Detect which cell encompasses the target text, then output its (x, y) center coordinate. 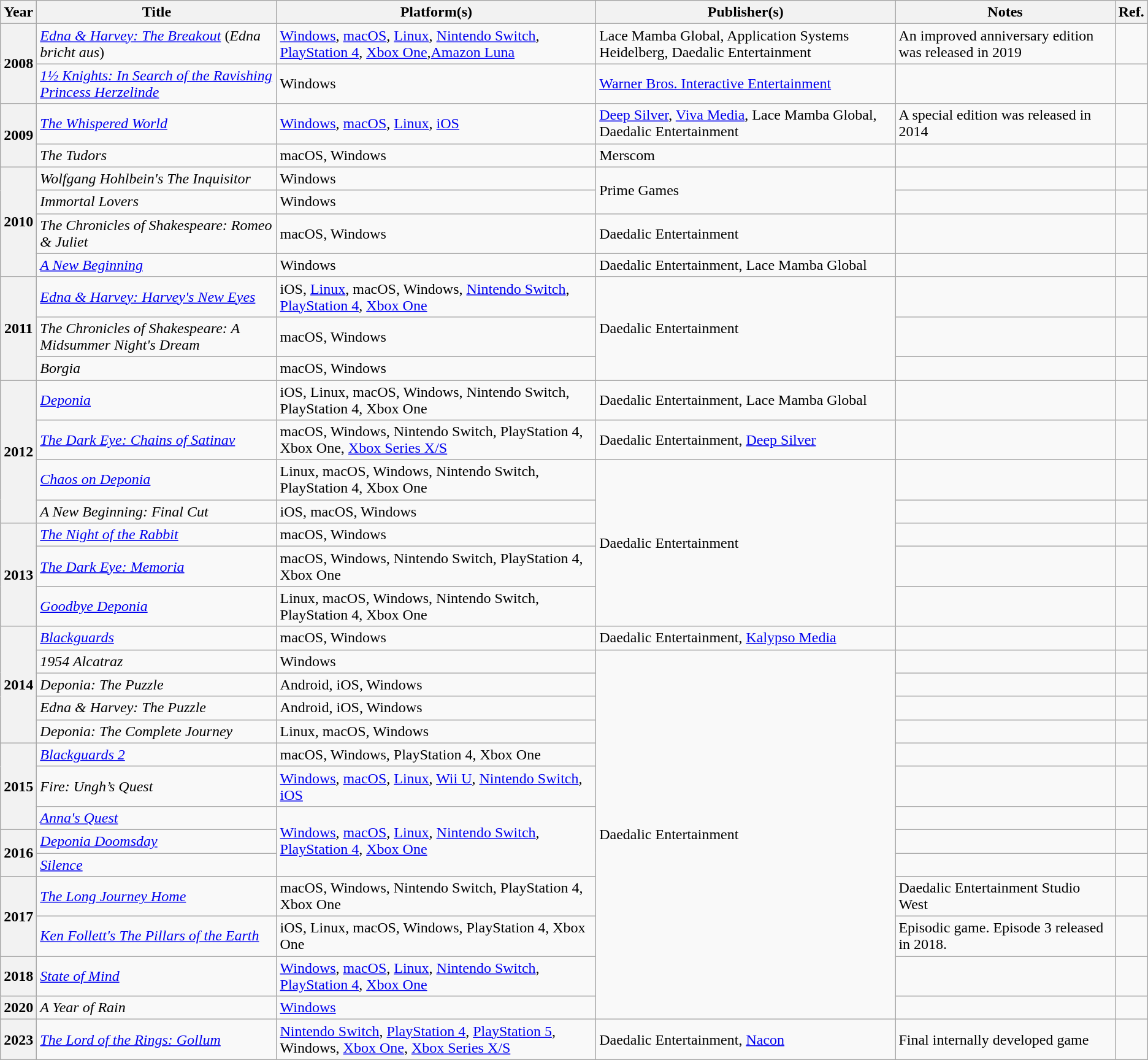
Lace Mamba Global, Application Systems Heidelberg, Daedalic Entertainment (746, 44)
Windows, macOS, Linux, Nintendo Switch, PlayStation 4, Xbox One,Amazon Luna (437, 44)
Daedalic Entertainment Studio West (1005, 897)
Deponia: The Complete Journey (157, 731)
Notes (1005, 12)
The Dark Eye: Memoria (157, 567)
Blackguards (157, 638)
Anna's Quest (157, 818)
Title (157, 12)
Silence (157, 864)
Deponia Doomsday (157, 841)
A special edition was released in 2014 (1005, 124)
Windows, macOS, Linux, Wii U, Nintendo Switch, iOS (437, 786)
2013 (18, 575)
State of Mind (157, 977)
Goodbye Deponia (157, 606)
Final internally developed game (1005, 1039)
Ref. (1131, 12)
Linux, macOS, Windows (437, 731)
iOS, macOS, Windows (437, 512)
The Night of the Rabbit (157, 535)
Ken Follett's The Pillars of the Earth (157, 936)
Nintendo Switch, PlayStation 4, PlayStation 5, Windows, Xbox One, Xbox Series X/S (437, 1039)
macOS, Windows, Nintendo Switch, PlayStation 4, Xbox One, Xbox Series X/S (437, 440)
Windows, macOS, Linux, iOS (437, 124)
1½ Knights: In Search of the Ravishing Princess Herzelinde (157, 83)
Wolfgang Hohlbein's The Inquisitor (157, 179)
Chaos on Deponia (157, 480)
The Lord of the Rings: Gollum (157, 1039)
2023 (18, 1039)
Warner Bros. Interactive Entertainment (746, 83)
Borgia (157, 368)
2015 (18, 786)
Edna & Harvey: The Breakout (Edna bricht aus) (157, 44)
iOS, Linux, macOS, Windows, PlayStation 4, Xbox One (437, 936)
2011 (18, 328)
2009 (18, 135)
macOS, Windows, PlayStation 4, Xbox One (437, 755)
The Dark Eye: Chains of Satinav (157, 440)
2014 (18, 685)
The Chronicles of Shakespeare: Romeo & Juliet (157, 233)
A New Beginning (157, 265)
Episodic game. Episode 3 released in 2018. (1005, 936)
The Tudors (157, 155)
Edna & Harvey: The Puzzle (157, 708)
Year (18, 12)
Daedalic Entertainment, Deep Silver (746, 440)
Platform(s) (437, 12)
Fire: Ungh’s Quest (157, 786)
2008 (18, 64)
Edna & Harvey: Harvey's New Eyes (157, 297)
1954 Alcatraz (157, 661)
2010 (18, 222)
Deponia (157, 400)
2018 (18, 977)
Daedalic Entertainment, Kalypso Media (746, 638)
Prime Games (746, 190)
Daedalic Entertainment, Nacon (746, 1039)
A Year of Rain (157, 1008)
Deponia: The Puzzle (157, 685)
Merscom (746, 155)
The Long Journey Home (157, 897)
A New Beginning: Final Cut (157, 512)
2016 (18, 853)
Publisher(s) (746, 12)
The Chronicles of Shakespeare: A Midsummer Night's Dream (157, 336)
Blackguards 2 (157, 755)
2020 (18, 1008)
2012 (18, 451)
The Whispered World (157, 124)
2017 (18, 916)
An improved anniversary edition was released in 2019 (1005, 44)
Immortal Lovers (157, 202)
Deep Silver, Viva Media, Lace Mamba Global, Daedalic Entertainment (746, 124)
